Identify which cell holds the provided text, then report its (X, Y) central coordinate. 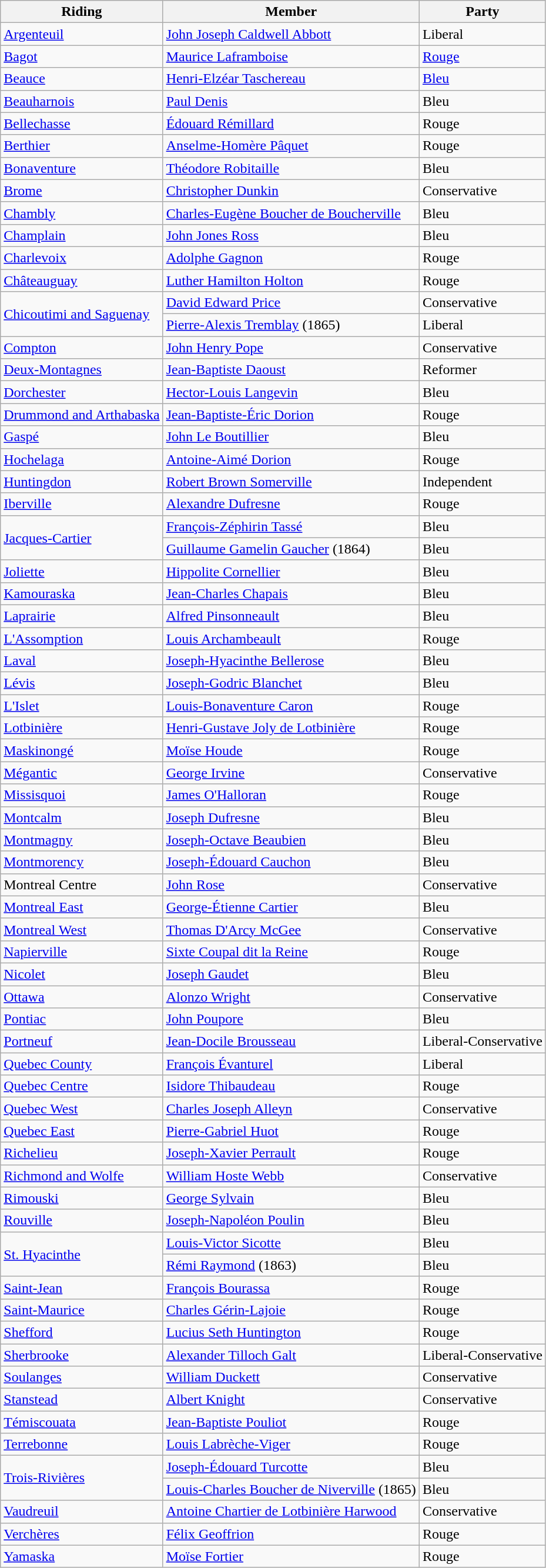
Guillaume Gamelin Gaucher (1864) (291, 549)
François-Zéphirin Tassé (291, 526)
Independent (482, 482)
Lucius Seth Huntington (291, 1332)
Christopher Dunkin (291, 191)
William Duckett (291, 1377)
Moïse Fortier (291, 1556)
Luther Hamilton Holton (291, 281)
Terrebonne (82, 1444)
John Jones Ross (291, 235)
Alonzo Wright (291, 997)
Adolphe Gagnon (291, 258)
George Sylvain (291, 1198)
Pontiac (82, 1019)
Pierre-Alexis Tremblay (1865) (291, 325)
Shefford (82, 1332)
William Hoste Webb (291, 1176)
Pierre-Gabriel Huot (291, 1131)
Quebec County (82, 1064)
Isidore Thibaudeau (291, 1086)
Lévis (82, 683)
Bellechasse (82, 124)
Montmagny (82, 840)
John Rose (291, 885)
Stanstead (82, 1400)
Gaspé (82, 437)
Huntingdon (82, 482)
Jean-Baptiste Pouliot (291, 1422)
Richmond and Wolfe (82, 1176)
Rémi Raymond (1863) (291, 1265)
Argenteuil (82, 34)
Jean-Docile Brousseau (291, 1042)
Beauce (82, 79)
John Le Boutillier (291, 437)
Charles-Eugène Boucher de Boucherville (291, 213)
Party (482, 12)
Témiscouata (82, 1422)
Lotbinière (82, 728)
Soulanges (82, 1377)
Verchères (82, 1534)
Robert Brown Somerville (291, 482)
John Henry Pope (291, 348)
Dorchester (82, 392)
Alexandre Dufresne (291, 504)
Joliette (82, 571)
Alexander Tilloch Galt (291, 1355)
Quebec Centre (82, 1086)
John Joseph Caldwell Abbott (291, 34)
Vaudreuil (82, 1512)
Maskinongé (82, 750)
Bagot (82, 56)
Beauharnois (82, 101)
Brome (82, 191)
Sixte Coupal dit la Reine (291, 952)
Laval (82, 661)
Rouville (82, 1220)
Louis-Charles Boucher de Niverville (1865) (291, 1489)
Laprairie (82, 616)
Trois-Rivières (82, 1478)
Champlain (82, 235)
Jean-Baptiste Daoust (291, 370)
Sherbrooke (82, 1355)
Member (291, 12)
Joseph-Édouard Turcotte (291, 1467)
Reformer (482, 370)
Saint-Jean (82, 1287)
John Poupore (291, 1019)
Chambly (82, 213)
Henri-Gustave Joly de Lotbinière (291, 728)
Maurice Laframboise (291, 56)
Louis Archambeault (291, 638)
Yamaska (82, 1556)
St. Hyacinthe (82, 1254)
David Edward Price (291, 303)
Nicolet (82, 974)
Hippolite Cornellier (291, 571)
Louis-Victor Sicotte (291, 1243)
Louis-Bonaventure Caron (291, 706)
Compton (82, 348)
Joseph Gaudet (291, 974)
Deux-Montagnes (82, 370)
Théodore Robitaille (291, 168)
Bonaventure (82, 168)
Albert Knight (291, 1400)
François Évanturel (291, 1064)
Joseph Dufresne (291, 818)
Quebec West (82, 1109)
Richelieu (82, 1153)
Alfred Pinsonneault (291, 616)
Hector-Louis Langevin (291, 392)
Paul Denis (291, 101)
Joseph-Édouard Cauchon (291, 862)
Joseph-Hyacinthe Bellerose (291, 661)
Joseph-Napoléon Poulin (291, 1220)
Félix Geoffrion (291, 1534)
Charles Gérin-Lajoie (291, 1310)
Joseph-Godric Blanchet (291, 683)
Jean-Charles Chapais (291, 593)
Charles Joseph Alleyn (291, 1109)
Anselme-Homère Pâquet (291, 146)
Joseph-Octave Beaubien (291, 840)
Napierville (82, 952)
Montcalm (82, 818)
Montreal Centre (82, 885)
Montmorency (82, 862)
Châteauguay (82, 281)
Missisquoi (82, 795)
George Irvine (291, 773)
François Bourassa (291, 1287)
Jean-Baptiste-Éric Dorion (291, 415)
Charlevoix (82, 258)
L'Islet (82, 706)
Drummond and Arthabaska (82, 415)
Kamouraska (82, 593)
Portneuf (82, 1042)
Édouard Rémillard (291, 124)
Henri-Elzéar Taschereau (291, 79)
Chicoutimi and Saguenay (82, 314)
Iberville (82, 504)
George-Étienne Cartier (291, 907)
Antoine-Aimé Dorion (291, 459)
Rimouski (82, 1198)
Thomas D'Arcy McGee (291, 929)
Mégantic (82, 773)
Moïse Houde (291, 750)
Jacques-Cartier (82, 538)
Hochelaga (82, 459)
Quebec East (82, 1131)
L'Assomption (82, 638)
Saint-Maurice (82, 1310)
Louis Labrèche-Viger (291, 1444)
Joseph-Xavier Perrault (291, 1153)
James O'Halloran (291, 795)
Berthier (82, 146)
Montreal East (82, 907)
Antoine Chartier de Lotbinière Harwood (291, 1512)
Ottawa (82, 997)
Riding (82, 12)
Montreal West (82, 929)
